For the text-containing cell, return its midpoint in [X, Y] coordinate format. 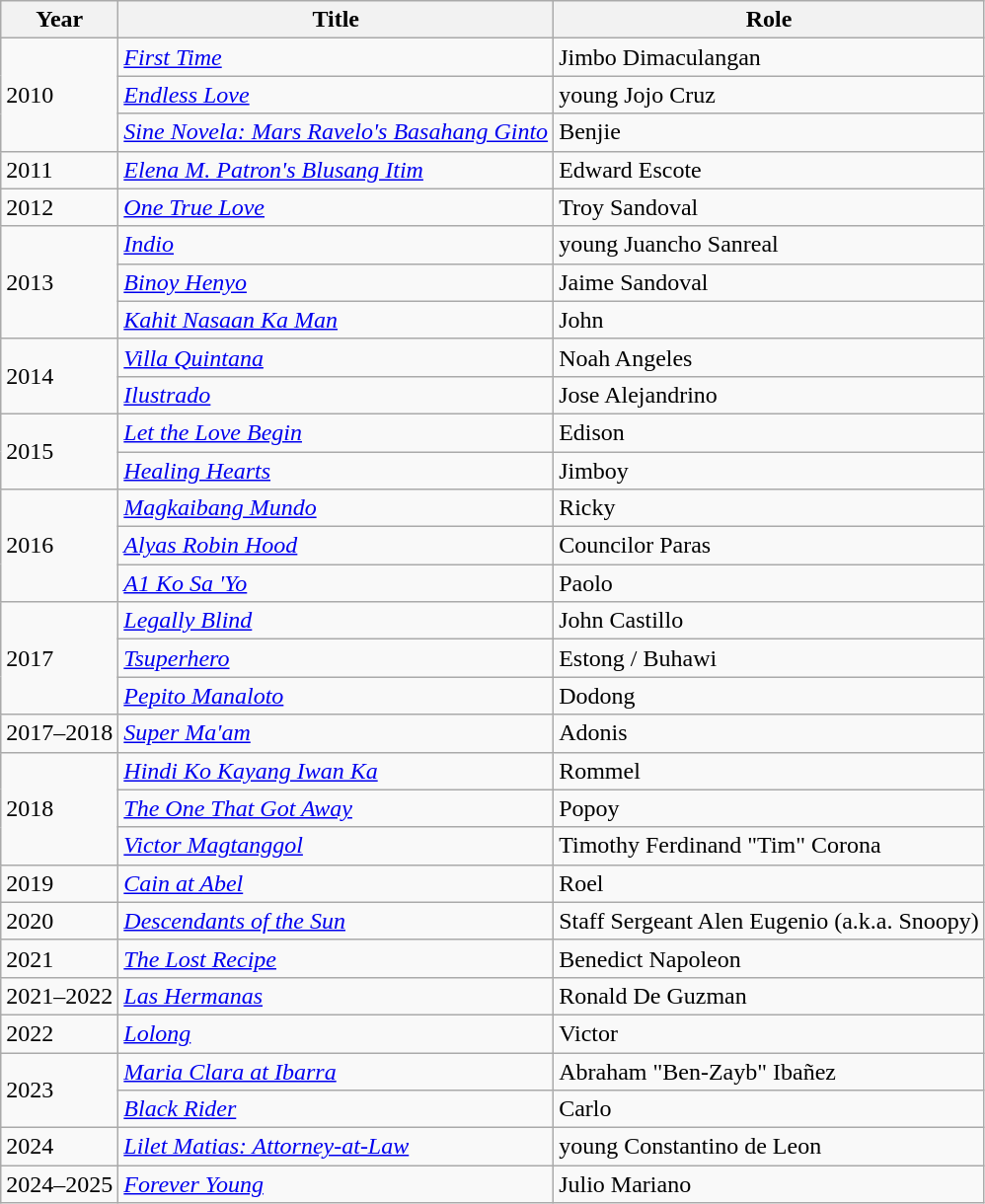
Descendants of the Sun [336, 921]
young Juancho Sanreal [770, 245]
Las Hermanas [336, 996]
John [770, 320]
Victor [770, 1033]
First Time [336, 57]
The One That Got Away [336, 808]
Binoy Henyo [336, 282]
Staff Sergeant Alen Eugenio (a.k.a. Snoopy) [770, 921]
Lilet Matias: Attorney-at-Law [336, 1147]
Benjie [770, 132]
Rommel [770, 771]
Victor Magtanggol [336, 846]
Abraham "Ben-Zayb" Ibañez [770, 1071]
Hindi Ko Kayang Iwan Ka [336, 771]
John Castillo [770, 621]
2024 [59, 1147]
Dodong [770, 696]
Troy Sandoval [770, 207]
Jaime Sandoval [770, 282]
Black Rider [336, 1109]
Villa Quintana [336, 357]
Cain at Abel [336, 883]
Ilustrado [336, 395]
2024–2025 [59, 1184]
2013 [59, 282]
Lolong [336, 1033]
Edward Escote [770, 170]
Benedict Napoleon [770, 958]
2012 [59, 207]
Elena M. Patron's Blusang Itim [336, 170]
A1 Ko Sa 'Yo [336, 583]
Maria Clara at Ibarra [336, 1071]
Pepito Manaloto [336, 696]
Year [59, 20]
Let the Love Begin [336, 432]
Councilor Paras [770, 546]
2021 [59, 958]
Alyas Robin Hood [336, 546]
2021–2022 [59, 996]
Sine Novela: Mars Ravelo's Basahang Ginto [336, 132]
Carlo [770, 1109]
Popoy [770, 808]
2023 [59, 1090]
The Lost Recipe [336, 958]
2017–2018 [59, 733]
2014 [59, 376]
Kahit Nasaan Ka Man [336, 320]
Roel [770, 883]
2022 [59, 1033]
2016 [59, 546]
2017 [59, 658]
Tsuperhero [336, 658]
Role [770, 20]
Healing Hearts [336, 471]
Legally Blind [336, 621]
Ronald De Guzman [770, 996]
2015 [59, 451]
Noah Angeles [770, 357]
2010 [59, 95]
2020 [59, 921]
2011 [59, 170]
young Jojo Cruz [770, 95]
Adonis [770, 733]
Jimboy [770, 471]
One True Love [336, 207]
Estong / Buhawi [770, 658]
Endless Love [336, 95]
Magkaibang Mundo [336, 508]
2019 [59, 883]
Timothy Ferdinand "Tim" Corona [770, 846]
Super Ma'am [336, 733]
Ricky [770, 508]
Julio Mariano [770, 1184]
2018 [59, 808]
Title [336, 20]
Edison [770, 432]
young Constantino de Leon [770, 1147]
Forever Young [336, 1184]
Paolo [770, 583]
Indio [336, 245]
Jose Alejandrino [770, 395]
Jimbo Dimaculangan [770, 57]
